Output the (x, y) coordinate of the center of the cell containing the given text.  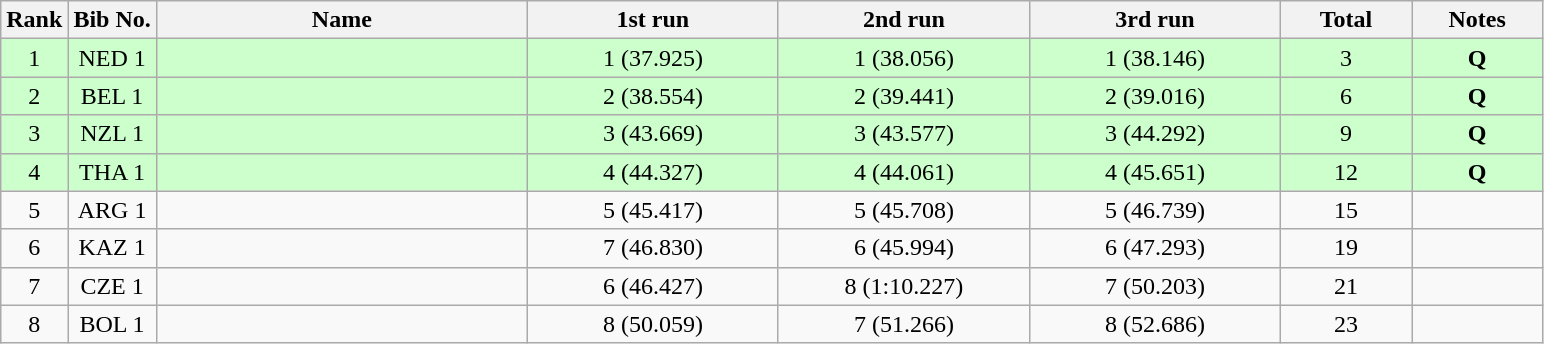
3rd run (1154, 20)
ARG 1 (112, 210)
KAZ 1 (112, 248)
3 (44.292) (1154, 134)
9 (1346, 134)
2nd run (904, 20)
8 (50.059) (652, 324)
Bib No. (112, 20)
2 (38.554) (652, 96)
1 (38.056) (904, 58)
3 (43.669) (652, 134)
2 (34, 96)
NED 1 (112, 58)
1st run (652, 20)
7 (34, 286)
2 (39.441) (904, 96)
3 (43.577) (904, 134)
1 (38.146) (1154, 58)
6 (45.994) (904, 248)
BEL 1 (112, 96)
Total (1346, 20)
6 (47.293) (1154, 248)
8 (1:10.227) (904, 286)
21 (1346, 286)
1 (37.925) (652, 58)
5 (46.739) (1154, 210)
7 (46.830) (652, 248)
23 (1346, 324)
8 (52.686) (1154, 324)
4 (34, 172)
5 (34, 210)
4 (44.061) (904, 172)
CZE 1 (112, 286)
2 (39.016) (1154, 96)
7 (51.266) (904, 324)
5 (45.708) (904, 210)
15 (1346, 210)
12 (1346, 172)
6 (46.427) (652, 286)
8 (34, 324)
4 (45.651) (1154, 172)
19 (1346, 248)
1 (34, 58)
THA 1 (112, 172)
7 (50.203) (1154, 286)
NZL 1 (112, 134)
BOL 1 (112, 324)
4 (44.327) (652, 172)
Notes (1478, 20)
5 (45.417) (652, 210)
Name (342, 20)
Rank (34, 20)
